From the cell containing the given text, extract its center point as [x, y] coordinate. 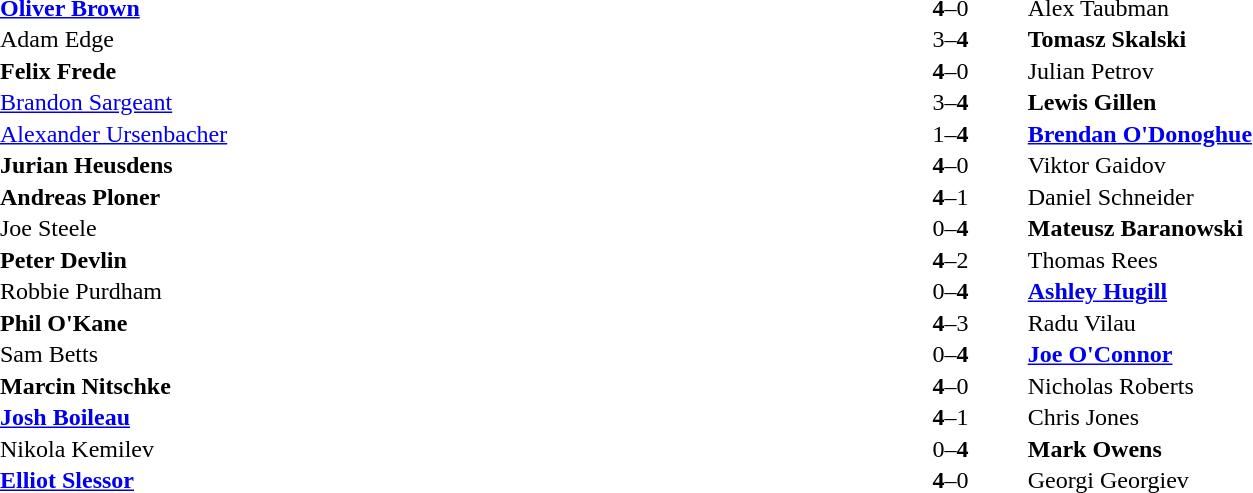
4–3 [950, 323]
4–2 [950, 260]
1–4 [950, 134]
